Output the [X, Y] coordinate of the center of the cell containing the given text.  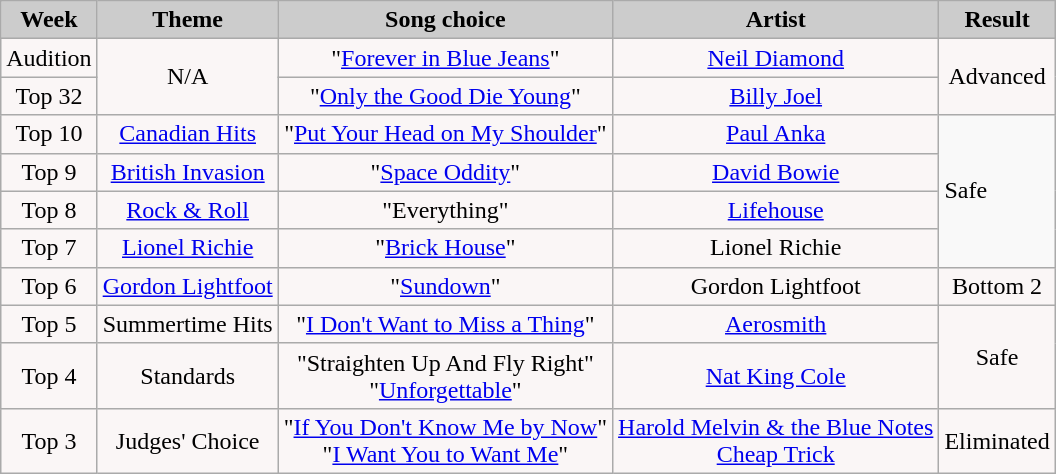
Lifehouse [776, 210]
Canadian Hits [188, 134]
"Space Oddity" [445, 172]
Audition [49, 58]
Top 8 [49, 210]
Top 7 [49, 248]
Harold Melvin & the Blue NotesCheap Trick [776, 440]
Judges' Choice [188, 440]
Eliminated [997, 440]
Nat King Cole [776, 376]
"Sundown" [445, 286]
Summertime Hits [188, 324]
"Put Your Head on My Shoulder" [445, 134]
Aerosmith [776, 324]
Advanced [997, 77]
Neil Diamond [776, 58]
Paul Anka [776, 134]
Top 6 [49, 286]
Top 32 [49, 96]
Song choice [445, 20]
British Invasion [188, 172]
Top 4 [49, 376]
Top 5 [49, 324]
Bottom 2 [997, 286]
"Brick House" [445, 248]
Standards [188, 376]
"Forever in Blue Jeans" [445, 58]
"I Don't Want to Miss a Thing" [445, 324]
"Everything" [445, 210]
Week [49, 20]
David Bowie [776, 172]
Rock & Roll [188, 210]
"Straighten Up And Fly Right""Unforgettable" [445, 376]
"Only the Good Die Young" [445, 96]
Top 9 [49, 172]
N/A [188, 77]
Top 3 [49, 440]
Top 10 [49, 134]
"If You Don't Know Me by Now""I Want You to Want Me" [445, 440]
Result [997, 20]
Artist [776, 20]
Billy Joel [776, 96]
Theme [188, 20]
